Search for the cell housing the specified text and yield its (X, Y) center coordinate. 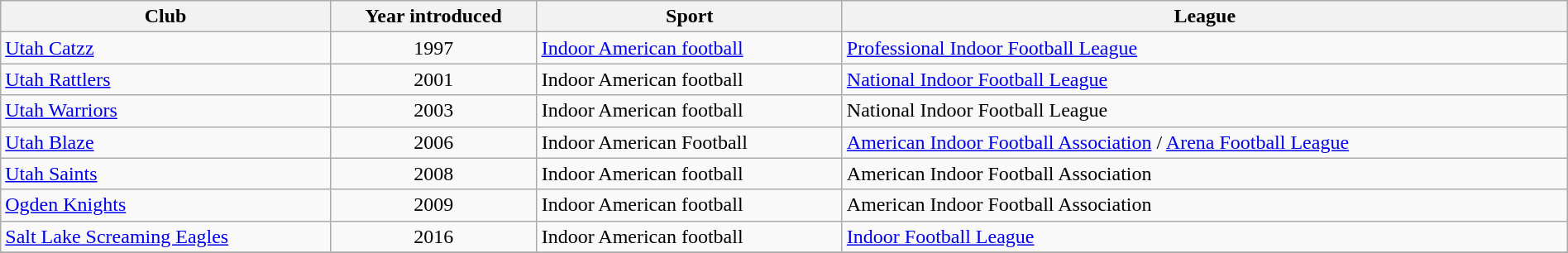
Ogden Knights (165, 205)
Salt Lake Screaming Eagles (165, 236)
Utah Saints (165, 174)
Utah Catzz (165, 48)
Indoor Football League (1204, 236)
League (1204, 17)
2001 (433, 79)
2006 (433, 142)
Utah Warriors (165, 111)
American Indoor Football Association / Arena Football League (1204, 142)
2008 (433, 174)
2009 (433, 205)
1997 (433, 48)
Indoor American Football (690, 142)
2016 (433, 236)
Year introduced (433, 17)
Professional Indoor Football League (1204, 48)
Utah Rattlers (165, 79)
Club (165, 17)
Sport (690, 17)
2003 (433, 111)
Utah Blaze (165, 142)
